Find where the given text appears and provide that cell's center as (X, Y) coordinate. 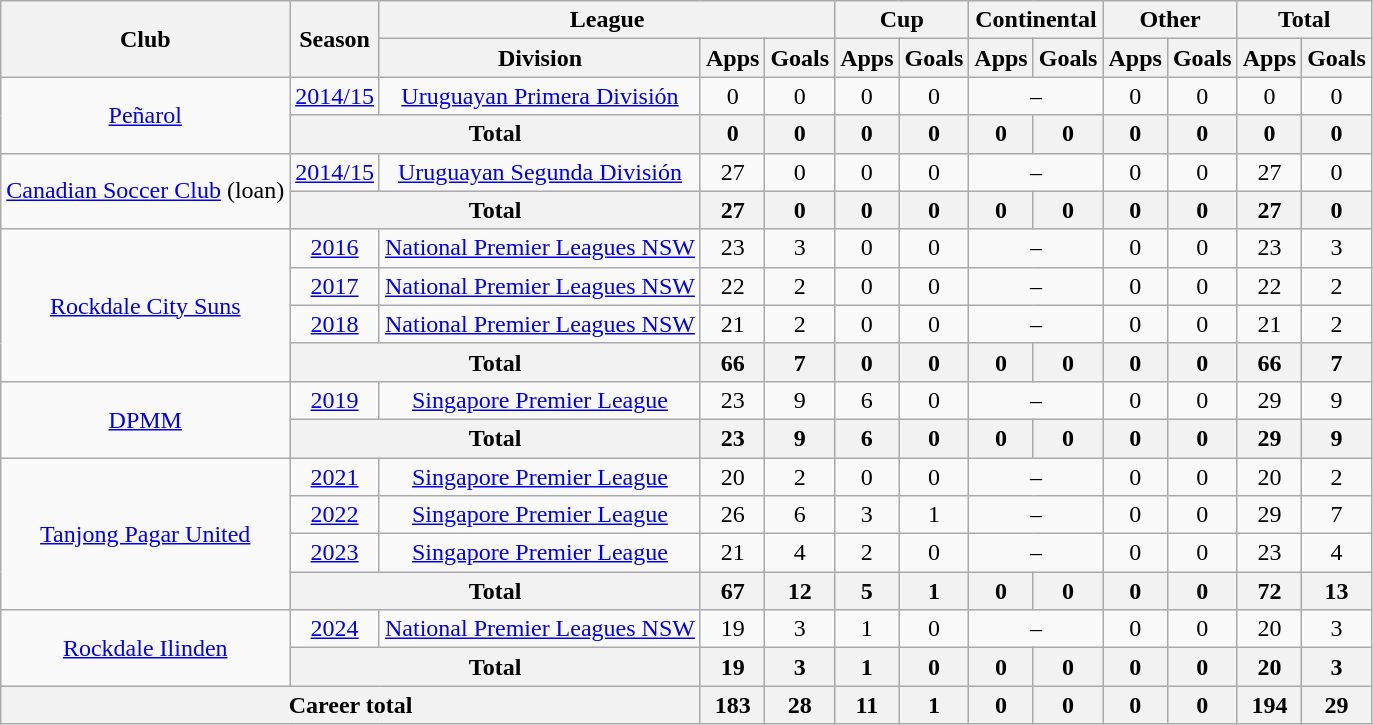
Uruguayan Primera División (540, 96)
194 (1269, 705)
Cup (902, 20)
67 (732, 591)
Rockdale Ilinden (146, 648)
Division (540, 58)
11 (867, 705)
2019 (335, 400)
Continental (1036, 20)
2018 (335, 324)
Career total (351, 705)
12 (800, 591)
Tanjong Pagar United (146, 534)
2017 (335, 286)
5 (867, 591)
2022 (335, 515)
183 (732, 705)
League (606, 20)
2021 (335, 477)
Season (335, 39)
2016 (335, 248)
Rockdale City Suns (146, 305)
13 (1337, 591)
72 (1269, 591)
DPMM (146, 419)
Peñarol (146, 115)
2023 (335, 553)
28 (800, 705)
2024 (335, 629)
Canadian Soccer Club (loan) (146, 191)
Club (146, 39)
Uruguayan Segunda División (540, 172)
26 (732, 515)
Other (1170, 20)
